Scan for the cell matching the given text and deliver its (X, Y) coordinate at center. 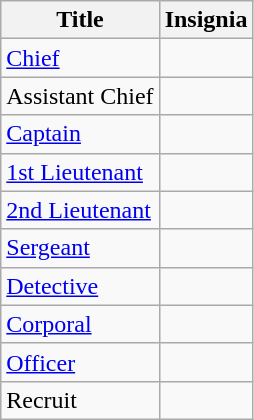
Title (80, 20)
2nd Lieutenant (80, 210)
Insignia (206, 20)
Detective (80, 286)
1st Lieutenant (80, 172)
Chief (80, 58)
Corporal (80, 324)
Assistant Chief (80, 96)
Sergeant (80, 248)
Captain (80, 134)
Recruit (80, 400)
Officer (80, 362)
